Provide the [x, y] coordinate of the cell's center where the given text is located.  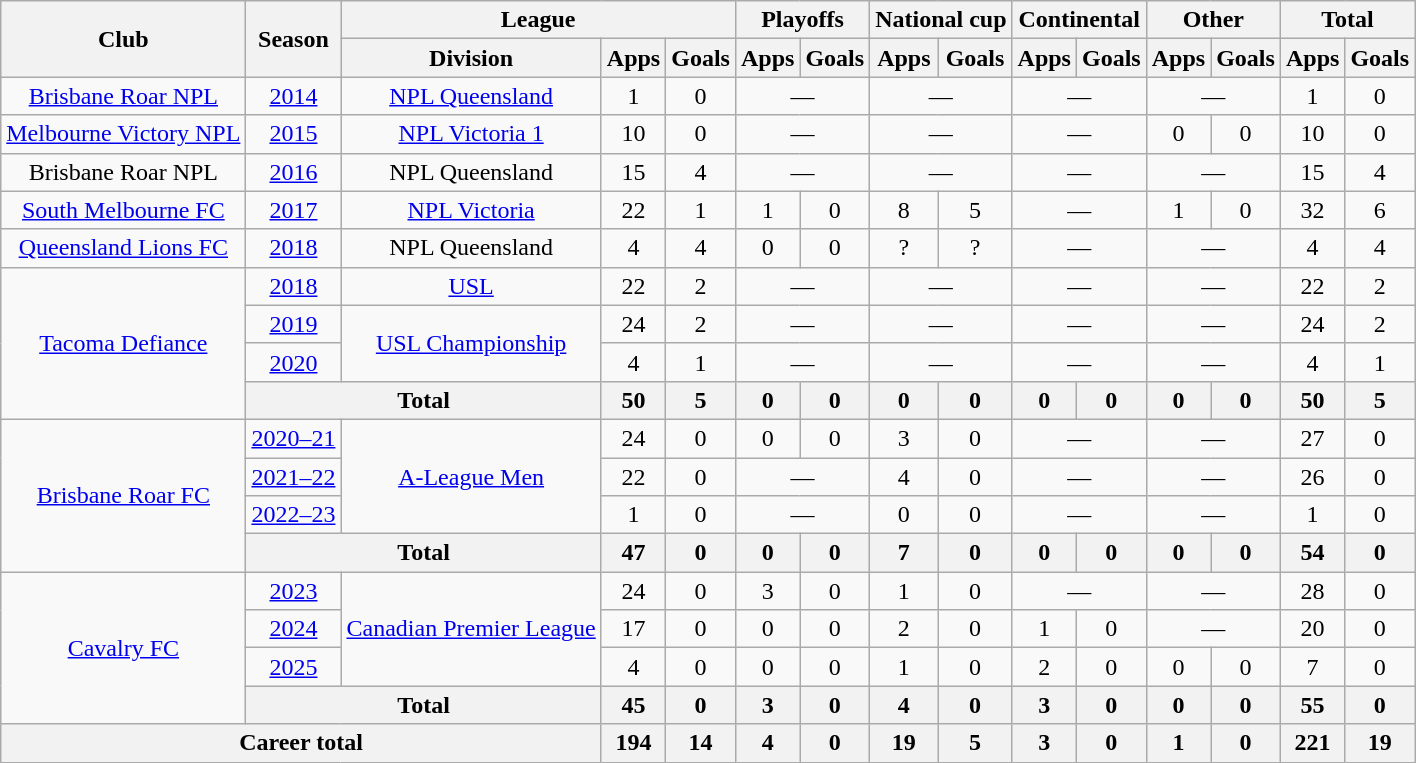
Brisbane Roar FC [124, 495]
2020–21 [294, 438]
54 [1312, 553]
Continental [1079, 20]
League [538, 20]
2022–23 [294, 515]
Cavalry FC [124, 648]
USL [471, 286]
Melbourne Victory NPL [124, 134]
47 [633, 553]
26 [1312, 477]
Career total [302, 743]
20 [1312, 629]
2020 [294, 362]
Season [294, 39]
17 [633, 629]
2017 [294, 210]
55 [1312, 705]
14 [701, 743]
South Melbourne FC [124, 210]
2015 [294, 134]
USL Championship [471, 343]
32 [1312, 210]
8 [904, 210]
2021–22 [294, 477]
2016 [294, 172]
221 [1312, 743]
Other [1213, 20]
Tacoma Defiance [124, 343]
2024 [294, 629]
194 [633, 743]
2025 [294, 667]
27 [1312, 438]
Playoffs [802, 20]
2023 [294, 591]
Division [471, 58]
NPL Victoria 1 [471, 134]
Club [124, 39]
Queensland Lions FC [124, 248]
National cup [941, 20]
6 [1380, 210]
45 [633, 705]
A-League Men [471, 476]
2014 [294, 96]
2019 [294, 324]
28 [1312, 591]
NPL Victoria [471, 210]
Canadian Premier League [471, 629]
